Return (X, Y) of the center of cell containing provided text 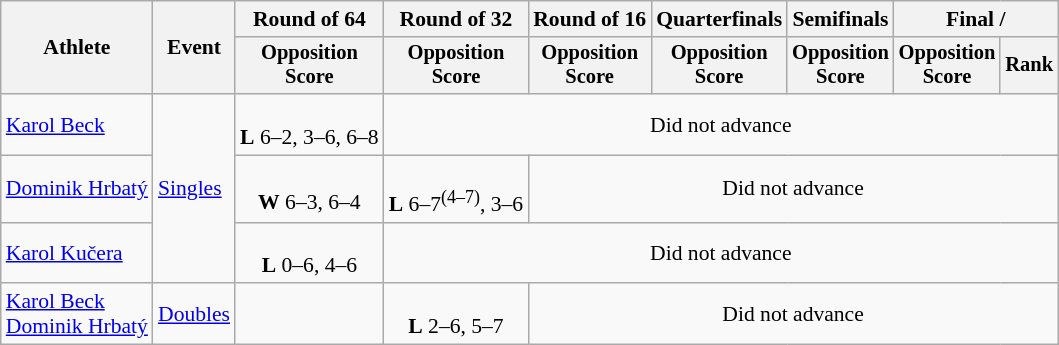
L 6–7(4–7), 3–6 (456, 190)
Final / (976, 19)
Quarterfinals (719, 19)
Rank (1029, 66)
Athlete (77, 48)
Round of 64 (310, 19)
L 0–6, 4–6 (310, 252)
Singles (194, 188)
Round of 16 (590, 19)
Semifinals (840, 19)
Karol Beck (77, 124)
W 6–3, 6–4 (310, 190)
L 6–2, 3–6, 6–8 (310, 124)
L 2–6, 5–7 (456, 314)
Dominik Hrbatý (77, 190)
Karol Kučera (77, 252)
Doubles (194, 314)
Round of 32 (456, 19)
Event (194, 48)
Karol BeckDominik Hrbatý (77, 314)
